Provide the (x, y) coordinate of the cell's center where the given text is located.  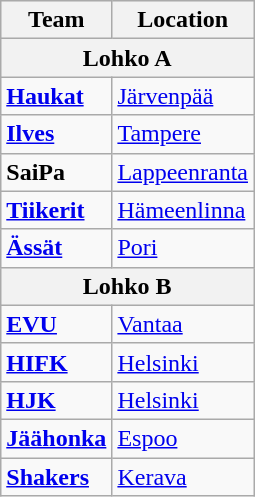
Tiikerit (56, 210)
Espoo (183, 438)
Tampere (183, 134)
Jäähonka (56, 438)
Lohko A (128, 58)
Järvenpää (183, 96)
HIFK (56, 362)
Ilves (56, 134)
Lohko B (128, 286)
Ässät (56, 248)
Haukat (56, 96)
SaiPa (56, 172)
Hämeenlinna (183, 210)
EVU (56, 324)
Location (183, 20)
HJK (56, 400)
Shakers (56, 477)
Kerava (183, 477)
Team (56, 20)
Lappeenranta (183, 172)
Pori (183, 248)
Vantaa (183, 324)
